Extract the (x, y) coordinate from the center of the cell holding the provided text.  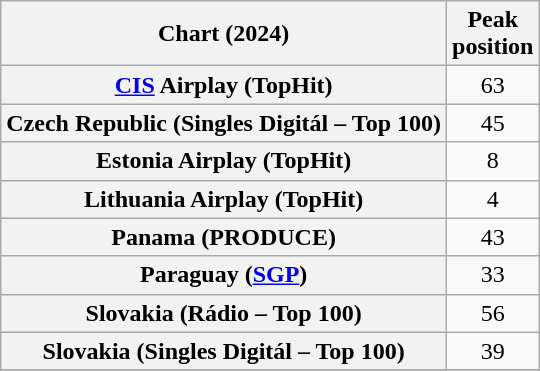
39 (493, 351)
43 (493, 237)
4 (493, 199)
Slovakia (Singles Digitál – Top 100) (224, 351)
8 (493, 161)
56 (493, 313)
63 (493, 85)
Chart (2024) (224, 34)
Czech Republic (Singles Digitál – Top 100) (224, 123)
CIS Airplay (TopHit) (224, 85)
Slovakia (Rádio – Top 100) (224, 313)
Peakposition (493, 34)
Panama (PRODUCE) (224, 237)
45 (493, 123)
Paraguay (SGP) (224, 275)
Estonia Airplay (TopHit) (224, 161)
Lithuania Airplay (TopHit) (224, 199)
33 (493, 275)
